Capture the cell that displays the provided text and extract its (X, Y) central coordinate. 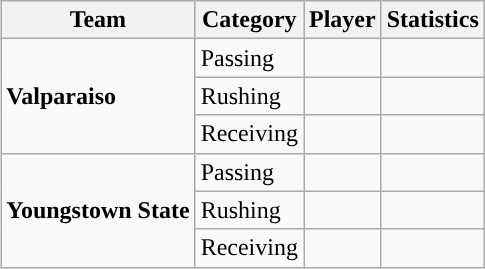
Team (98, 20)
Player (343, 20)
Statistics (432, 20)
Youngstown State (98, 210)
Category (249, 20)
Valparaiso (98, 96)
